Determine the (x, y) coordinate at the center of the cell enclosing the given text.  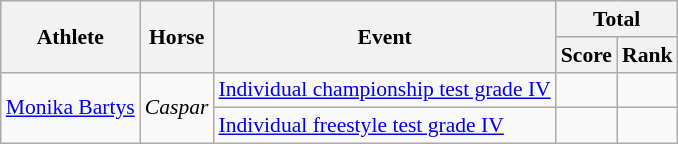
Horse (177, 36)
Individual freestyle test grade IV (384, 126)
Event (384, 36)
Score (586, 55)
Monika Bartys (70, 108)
Caspar (177, 108)
Individual championship test grade IV (384, 90)
Rank (648, 55)
Total (617, 19)
Athlete (70, 36)
